Scan for the cell matching the given text and deliver its [X, Y] coordinate at center. 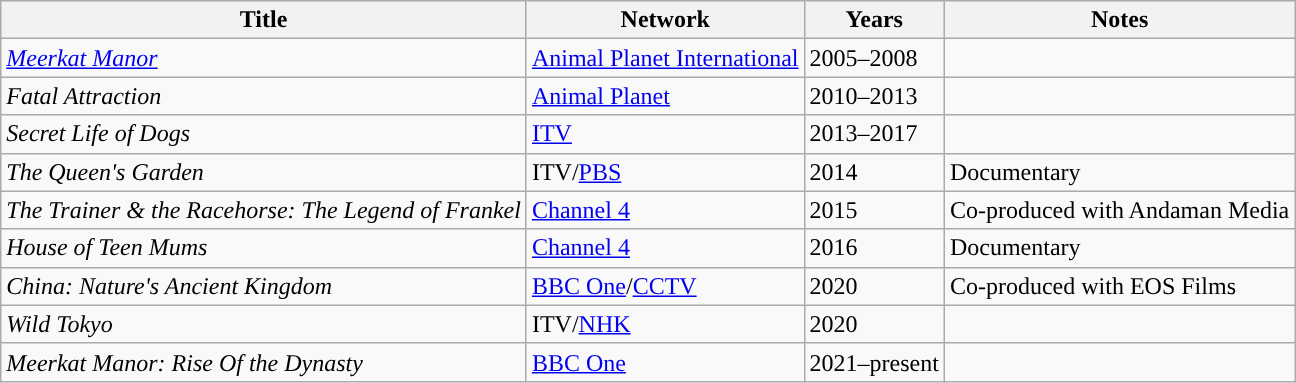
Co-produced with Andaman Media [1119, 210]
Notes [1119, 20]
ITV [665, 134]
The Queen's Garden [264, 172]
Animal Planet [665, 96]
BBC One/CCTV [665, 286]
Network [665, 20]
ITV/PBS [665, 172]
Meerkat Manor [264, 58]
Fatal Attraction [264, 96]
2010–2013 [874, 96]
Meerkat Manor: Rise Of the Dynasty [264, 362]
2005–2008 [874, 58]
BBC One [665, 362]
2015 [874, 210]
China: Nature's Ancient Kingdom [264, 286]
Title [264, 20]
Secret Life of Dogs [264, 134]
Co-produced with EOS Films [1119, 286]
Wild Tokyo [264, 324]
The Trainer & the Racehorse: The Legend of Frankel [264, 210]
Years [874, 20]
ITV/NHK [665, 324]
2021–present [874, 362]
Animal Planet International [665, 58]
2014 [874, 172]
2013–2017 [874, 134]
2016 [874, 248]
House of Teen Mums [264, 248]
